Locate the cell with the specified text and output its [x, y] center coordinate. 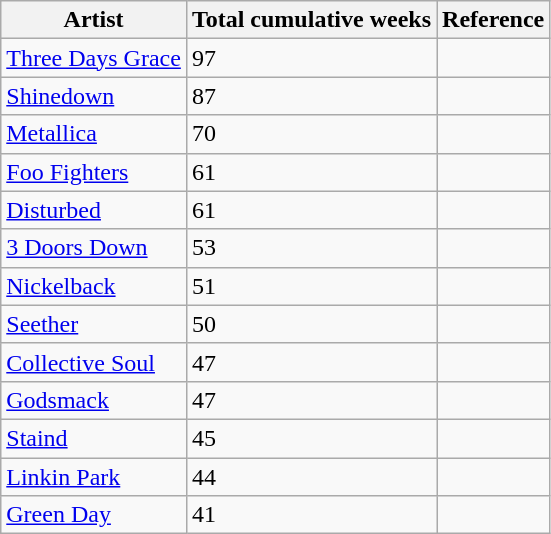
97 [311, 58]
Artist [94, 20]
Disturbed [94, 210]
87 [311, 96]
Total cumulative weeks [311, 20]
Foo Fighters [94, 172]
44 [311, 477]
Three Days Grace [94, 58]
51 [311, 286]
3 Doors Down [94, 248]
45 [311, 438]
Staind [94, 438]
Metallica [94, 134]
50 [311, 324]
Linkin Park [94, 477]
53 [311, 248]
Reference [494, 20]
Green Day [94, 515]
Shinedown [94, 96]
Collective Soul [94, 362]
41 [311, 515]
Nickelback [94, 286]
70 [311, 134]
Godsmack [94, 400]
Seether [94, 324]
